Scan for the cell matching the given text and deliver its (X, Y) coordinate at center. 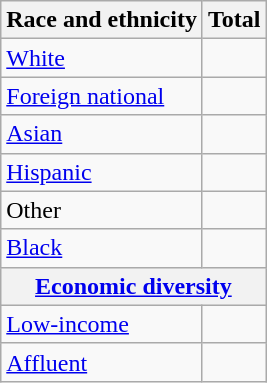
Asian (102, 134)
Low-income (102, 324)
White (102, 58)
Other (102, 210)
Black (102, 248)
Economic diversity (134, 286)
Hispanic (102, 172)
Foreign national (102, 96)
Affluent (102, 362)
Total (234, 20)
Race and ethnicity (102, 20)
